Extract the (X, Y) coordinate from the center of the cell holding the provided text.  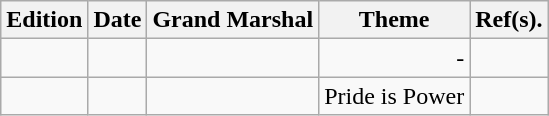
Ref(s). (509, 20)
Pride is Power (394, 96)
Date (118, 20)
Grand Marshal (233, 20)
- (394, 58)
Theme (394, 20)
Edition (44, 20)
